From the cell containing the given text, extract its center point as [X, Y] coordinate. 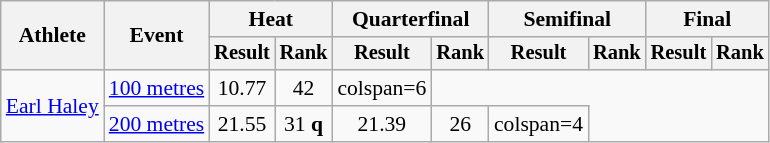
31 q [304, 124]
100 metres [156, 88]
26 [460, 124]
Quarterfinal [410, 19]
Heat [270, 19]
Event [156, 36]
Earl Haley [52, 106]
21.55 [242, 124]
21.39 [382, 124]
colspan=6 [382, 88]
10.77 [242, 88]
Semifinal [568, 19]
Athlete [52, 36]
Final [708, 19]
200 metres [156, 124]
colspan=4 [538, 124]
42 [304, 88]
